For the text-containing cell, return its midpoint in (X, Y) coordinate format. 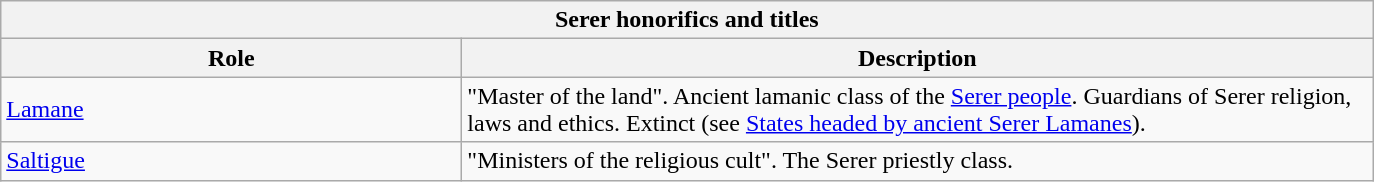
Role (232, 58)
Serer honorifics and titles (687, 20)
Description (918, 58)
Saltigue (232, 161)
"Ministers of the religious cult". The Serer priestly class. (918, 161)
Lamane (232, 110)
